Find where the given text appears and provide that cell's center as (x, y) coordinate. 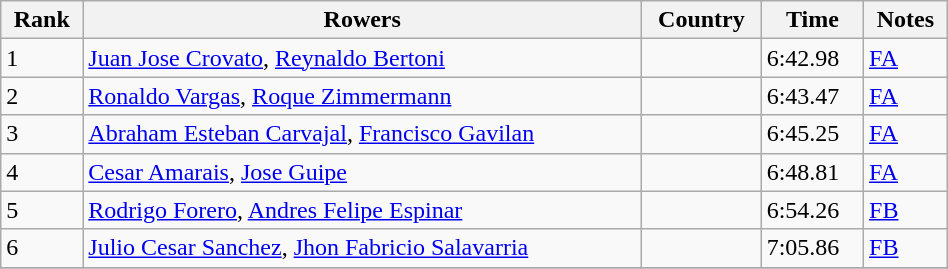
6 (42, 248)
Time (812, 20)
Notes (906, 20)
Juan Jose Crovato, Reynaldo Bertoni (362, 58)
Rank (42, 20)
6:45.25 (812, 134)
6:48.81 (812, 172)
2 (42, 96)
Country (702, 20)
Julio Cesar Sanchez, Jhon Fabricio Salavarria (362, 248)
6:43.47 (812, 96)
7:05.86 (812, 248)
4 (42, 172)
1 (42, 58)
Rodrigo Forero, Andres Felipe Espinar (362, 210)
6:54.26 (812, 210)
5 (42, 210)
Ronaldo Vargas, Roque Zimmermann (362, 96)
Abraham Esteban Carvajal, Francisco Gavilan (362, 134)
6:42.98 (812, 58)
3 (42, 134)
Cesar Amarais, Jose Guipe (362, 172)
Rowers (362, 20)
